Determine the (X, Y) coordinate at the center of the cell enclosing the given text.  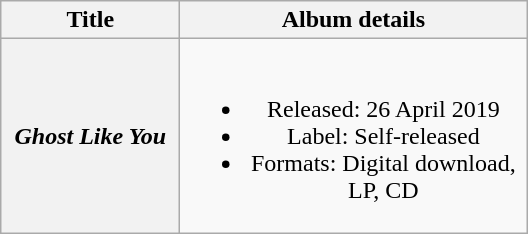
Title (90, 20)
Ghost Like You (90, 136)
Album details (354, 20)
Released: 26 April 2019Label: Self-releasedFormats: Digital download, LP, CD (354, 136)
